Extract the (x, y) coordinate from the center of the cell holding the provided text.  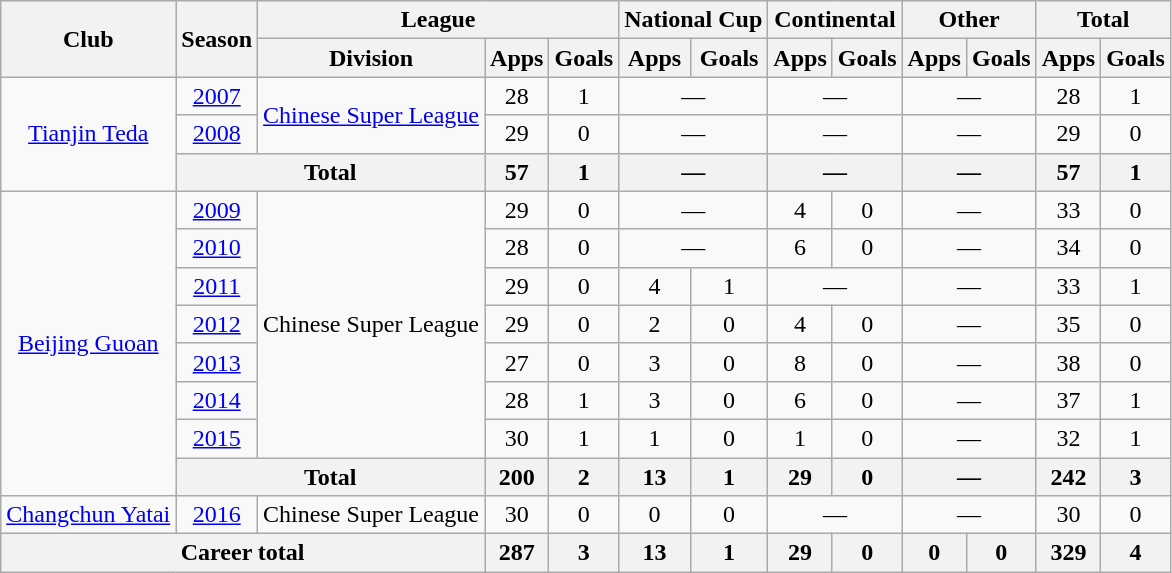
38 (1068, 362)
Changchun Yatai (88, 515)
Beijing Guoan (88, 343)
2014 (217, 400)
Club (88, 39)
2011 (217, 286)
2015 (217, 438)
200 (517, 477)
2016 (217, 515)
National Cup (694, 20)
2008 (217, 134)
287 (517, 553)
8 (800, 362)
27 (517, 362)
2012 (217, 324)
2013 (217, 362)
242 (1068, 477)
2009 (217, 210)
Tianjin Teda (88, 134)
2007 (217, 96)
37 (1068, 400)
35 (1068, 324)
Division (372, 58)
2010 (217, 248)
34 (1068, 248)
329 (1068, 553)
Continental (835, 20)
Career total (243, 553)
Other (969, 20)
Season (217, 39)
League (438, 20)
32 (1068, 438)
